Pinpoint the cell where the given text exists, returning its [x, y] midpoint coordinate. 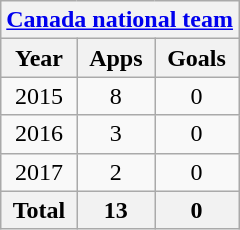
Apps [116, 58]
3 [116, 134]
2016 [39, 134]
Canada national team [120, 20]
13 [116, 210]
Year [39, 58]
Total [39, 210]
8 [116, 96]
2015 [39, 96]
2 [116, 172]
Goals [197, 58]
2017 [39, 172]
